Find where the given text appears and provide that cell's center as (x, y) coordinate. 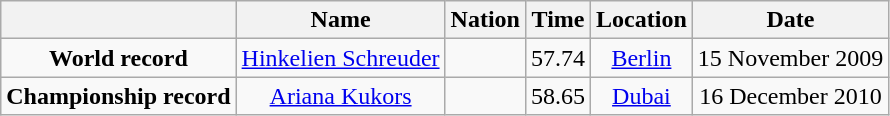
Ariana Kukors (340, 96)
15 November 2009 (790, 58)
Time (558, 20)
Date (790, 20)
Dubai (642, 96)
Location (642, 20)
Championship record (118, 96)
Berlin (642, 58)
16 December 2010 (790, 96)
Nation (485, 20)
58.65 (558, 96)
Hinkelien Schreuder (340, 58)
57.74 (558, 58)
Name (340, 20)
World record (118, 58)
